Find where the given text appears and provide that cell's center as (X, Y) coordinate. 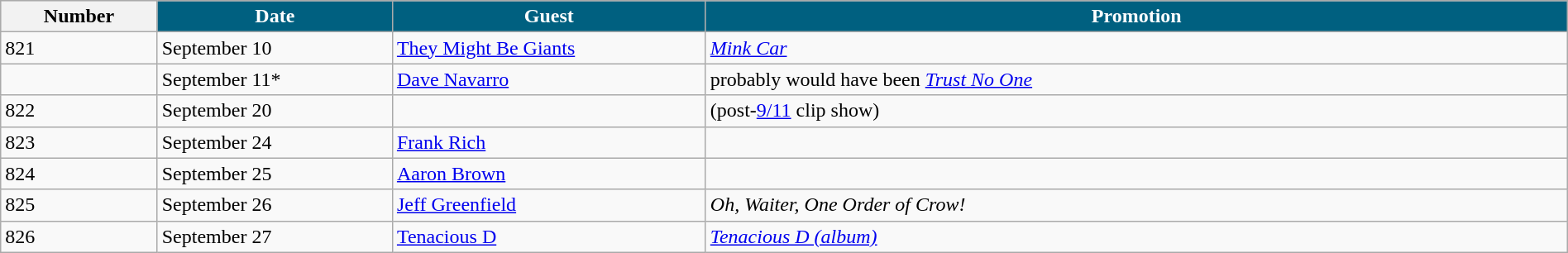
Number (79, 17)
September 20 (275, 111)
821 (79, 48)
probably would have been Trust No One (1136, 79)
Date (275, 17)
They Might Be Giants (549, 48)
September 11* (275, 79)
September 27 (275, 236)
September 24 (275, 142)
Promotion (1136, 17)
822 (79, 111)
September 26 (275, 205)
Mink Car (1136, 48)
Jeff Greenfield (549, 205)
Tenacious D (album) (1136, 236)
Aaron Brown (549, 174)
September 25 (275, 174)
825 (79, 205)
823 (79, 142)
Oh, Waiter, One Order of Crow! (1136, 205)
826 (79, 236)
Guest (549, 17)
Dave Navarro (549, 79)
(post-9/11 clip show) (1136, 111)
824 (79, 174)
Tenacious D (549, 236)
September 10 (275, 48)
Frank Rich (549, 142)
